Output the (X, Y) coordinate of the center of the cell containing the given text.  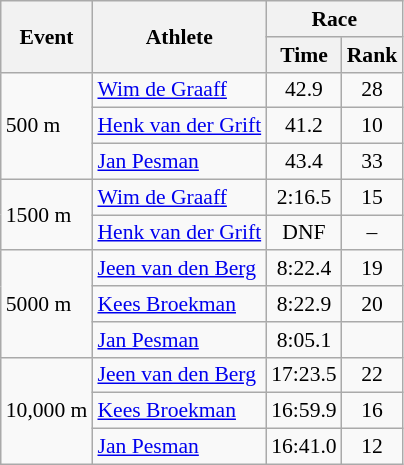
20 (372, 304)
2:16.5 (304, 197)
15 (372, 197)
19 (372, 269)
8:05.1 (304, 340)
43.4 (304, 162)
8:22.9 (304, 304)
500 m (47, 126)
Event (47, 36)
22 (372, 375)
1500 m (47, 214)
16:59.9 (304, 411)
8:22.4 (304, 269)
33 (372, 162)
16 (372, 411)
42.9 (304, 90)
10,000 m (47, 410)
Race (334, 19)
Rank (372, 55)
Time (304, 55)
DNF (304, 233)
– (372, 233)
Athlete (179, 36)
5000 m (47, 304)
16:41.0 (304, 447)
28 (372, 90)
10 (372, 126)
12 (372, 447)
41.2 (304, 126)
17:23.5 (304, 375)
